Output the (x, y) coordinate of the center of the cell containing the given text.  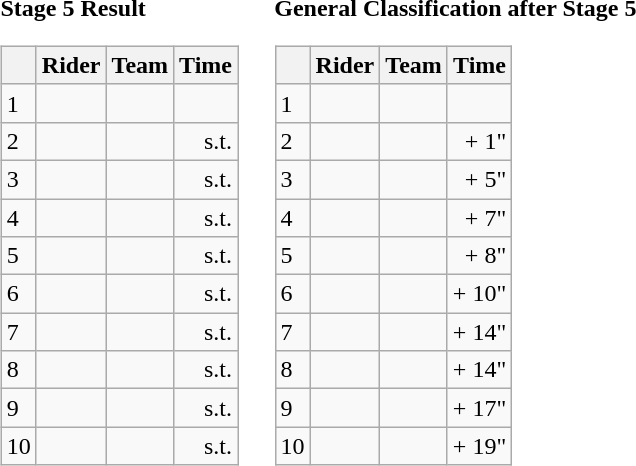
+ 8" (479, 256)
+ 10" (479, 294)
+ 19" (479, 446)
+ 17" (479, 408)
+ 7" (479, 217)
+ 1" (479, 141)
+ 5" (479, 179)
